For the text-containing cell, return its midpoint in [x, y] coordinate format. 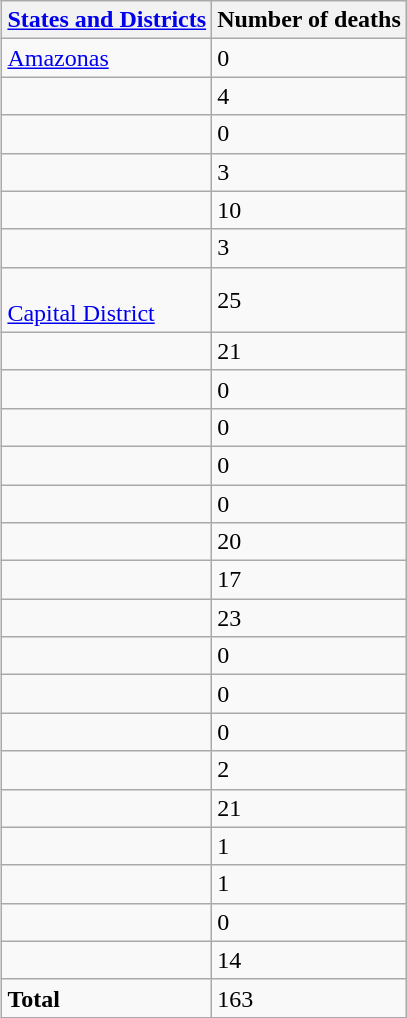
States and Districts [107, 20]
25 [310, 300]
Amazonas [107, 58]
Number of deaths [310, 20]
Capital District [107, 300]
20 [310, 542]
17 [310, 580]
4 [310, 96]
2 [310, 770]
10 [310, 210]
Total [107, 998]
23 [310, 618]
163 [310, 998]
14 [310, 960]
